Detect which cell encompasses the target text, then output its [x, y] center coordinate. 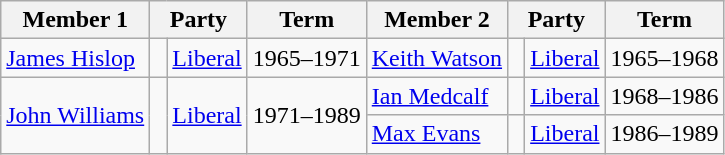
John Williams [76, 115]
Member 2 [436, 20]
1968–1986 [664, 96]
Ian Medcalf [436, 96]
1965–1968 [664, 58]
1965–1971 [306, 58]
1986–1989 [664, 134]
Max Evans [436, 134]
1971–1989 [306, 115]
Member 1 [76, 20]
James Hislop [76, 58]
Keith Watson [436, 58]
